Output the (X, Y) coordinate of the center of the cell containing the given text.  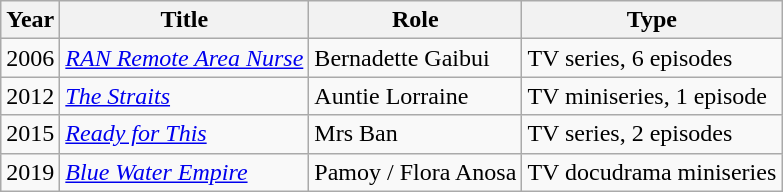
Ready for This (184, 134)
Role (416, 20)
Pamoy / Flora Anosa (416, 172)
TV series, 2 episodes (652, 134)
2012 (30, 96)
TV miniseries, 1 episode (652, 96)
Type (652, 20)
RAN Remote Area Nurse (184, 58)
Bernadette Gaibui (416, 58)
Title (184, 20)
Blue Water Empire (184, 172)
Mrs Ban (416, 134)
The Straits (184, 96)
TV series, 6 episodes (652, 58)
Auntie Lorraine (416, 96)
TV docudrama miniseries (652, 172)
2015 (30, 134)
2006 (30, 58)
2019 (30, 172)
Year (30, 20)
